Extract the [X, Y] coordinate from the center of the cell holding the provided text.  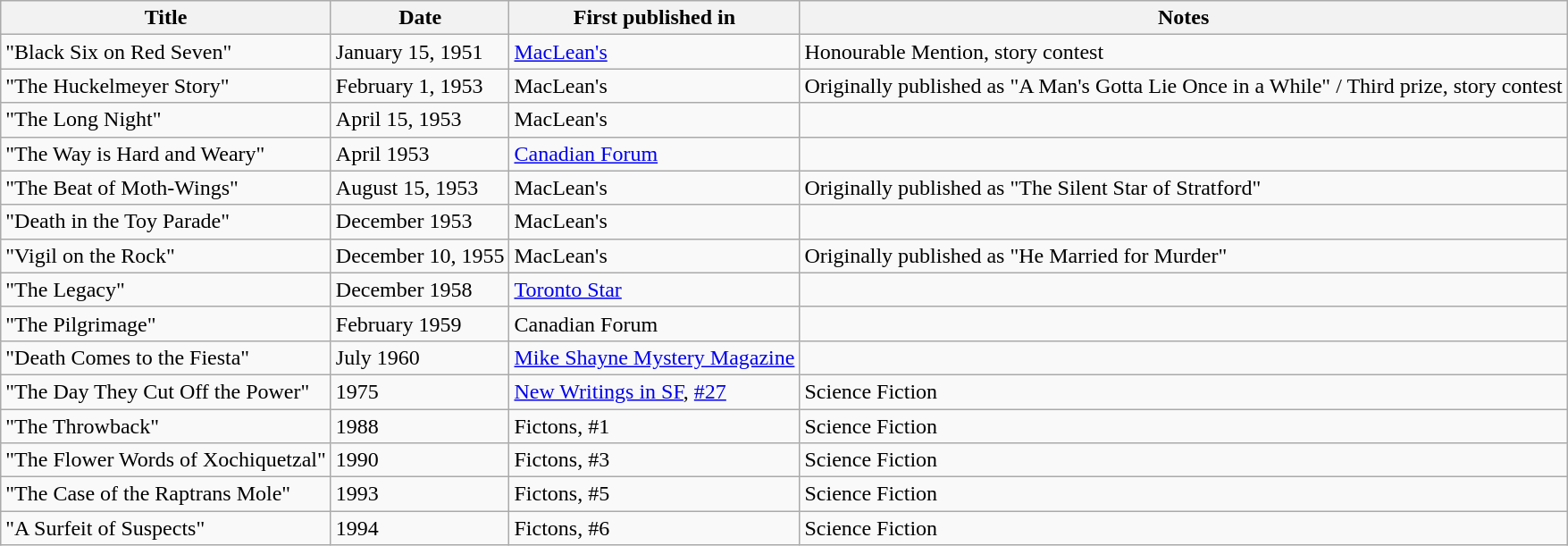
Date [420, 18]
Toronto Star [654, 290]
"The Pilgrimage" [166, 323]
December 1953 [420, 222]
December 1958 [420, 290]
"The Day They Cut Off the Power" [166, 391]
New Writings in SF, #27 [654, 391]
December 10, 1955 [420, 256]
Fictons, #5 [654, 494]
January 15, 1951 [420, 52]
"Death Comes to the Fiesta" [166, 357]
"The Throwback" [166, 426]
"The Long Night" [166, 120]
Fictons, #6 [654, 528]
1993 [420, 494]
1994 [420, 528]
Originally published as "A Man's Gotta Lie Once in a While" / Third prize, story contest [1183, 86]
April 15, 1953 [420, 120]
"The Legacy" [166, 290]
February 1, 1953 [420, 86]
1990 [420, 460]
"A Surfeit of Suspects" [166, 528]
"The Beat of Moth-Wings" [166, 188]
Fictons, #1 [654, 426]
1988 [420, 426]
First published in [654, 18]
Mike Shayne Mystery Magazine [654, 357]
July 1960 [420, 357]
Originally published as "The Silent Star of Stratford" [1183, 188]
1975 [420, 391]
April 1953 [420, 154]
"The Way is Hard and Weary" [166, 154]
Title [166, 18]
"Vigil on the Rock" [166, 256]
Honourable Mention, story contest [1183, 52]
"Death in the Toy Parade" [166, 222]
Notes [1183, 18]
Originally published as "He Married for Murder" [1183, 256]
"The Huckelmeyer Story" [166, 86]
Fictons, #3 [654, 460]
February 1959 [420, 323]
"The Case of the Raptrans Mole" [166, 494]
"The Flower Words of Xochiquetzal" [166, 460]
"Black Six on Red Seven" [166, 52]
August 15, 1953 [420, 188]
